Identify which cell holds the provided text, then report its [x, y] central coordinate. 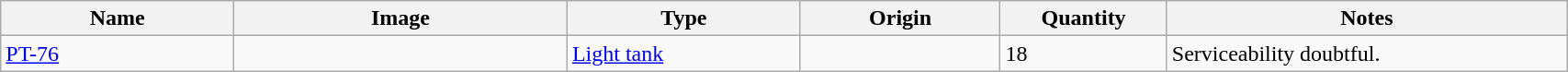
18 [1084, 54]
PT-76 [118, 54]
Image [400, 18]
Origin [900, 18]
Type [683, 18]
Serviceability doubtful. [1367, 54]
Light tank [683, 54]
Quantity [1084, 18]
Name [118, 18]
Notes [1367, 18]
